Pinpoint the cell where the given text exists, returning its (x, y) midpoint coordinate. 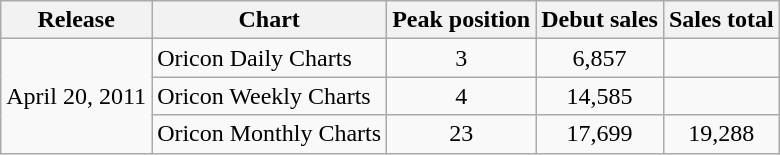
April 20, 2011 (76, 96)
4 (462, 96)
Release (76, 20)
Oricon Monthly Charts (270, 134)
19,288 (721, 134)
Sales total (721, 20)
Oricon Weekly Charts (270, 96)
Chart (270, 20)
17,699 (600, 134)
Debut sales (600, 20)
Oricon Daily Charts (270, 58)
14,585 (600, 96)
Peak position (462, 20)
3 (462, 58)
23 (462, 134)
6,857 (600, 58)
